Determine the (X, Y) coordinate at the center of the cell enclosing the given text.  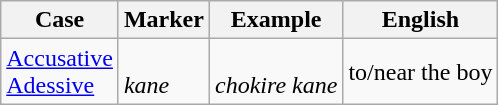
chokire kane (276, 72)
Marker (164, 20)
Example (276, 20)
English (420, 20)
Case (60, 20)
kane (164, 72)
AccusativeAdessive (60, 72)
to/near the boy (420, 72)
